Return the [x, y] coordinate for the center point of the cell that contains the specified text.  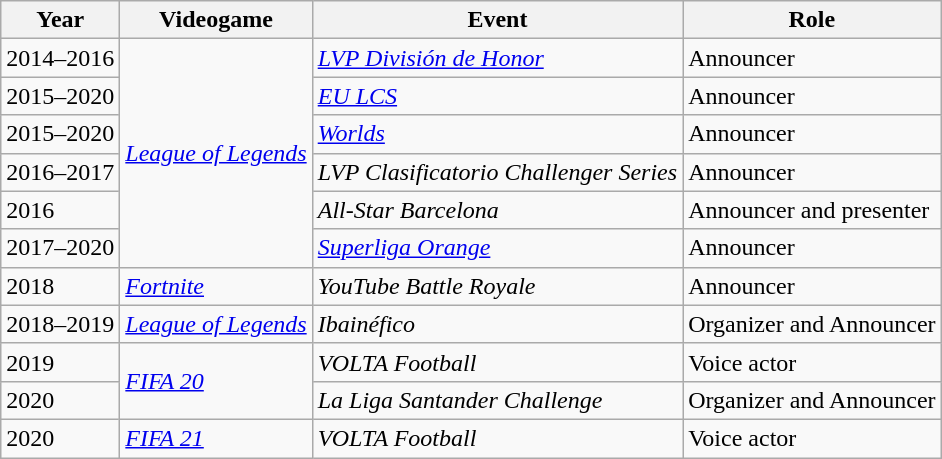
2014–2016 [60, 58]
2018–2019 [60, 324]
La Liga Santander Challenge [497, 400]
2019 [60, 362]
2018 [60, 286]
2016–2017 [60, 172]
Year [60, 20]
2017–2020 [60, 248]
LVP Clasificatorio Challenger Series [497, 172]
Worlds [497, 134]
Event [497, 20]
Announcer and presenter [812, 210]
2016 [60, 210]
YouTube Battle Royale [497, 286]
Role [812, 20]
FIFA 21 [216, 438]
LVP División de Honor [497, 58]
FIFA 20 [216, 381]
Fortnite [216, 286]
EU LCS [497, 96]
Ibainéfico [497, 324]
All-Star Barcelona [497, 210]
Videogame [216, 20]
Superliga Orange [497, 248]
